Search for the cell housing the specified text and yield its [x, y] center coordinate. 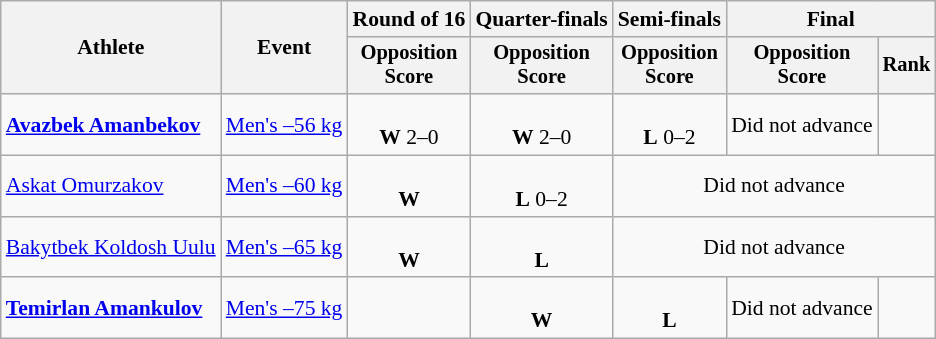
Rank [907, 66]
Semi-finals [670, 19]
Quarter-finals [541, 19]
Temirlan Amankulov [111, 308]
Men's –60 kg [284, 186]
Men's –56 kg [284, 124]
Men's –65 kg [284, 248]
Bakytbek Koldosh Uulu [111, 248]
Event [284, 48]
Avazbek Amanbekov [111, 124]
Final [830, 19]
Athlete [111, 48]
Round of 16 [408, 19]
Men's –75 kg [284, 308]
Askat Omurzakov [111, 186]
